Extract the [X, Y] coordinate from the center of the cell holding the provided text.  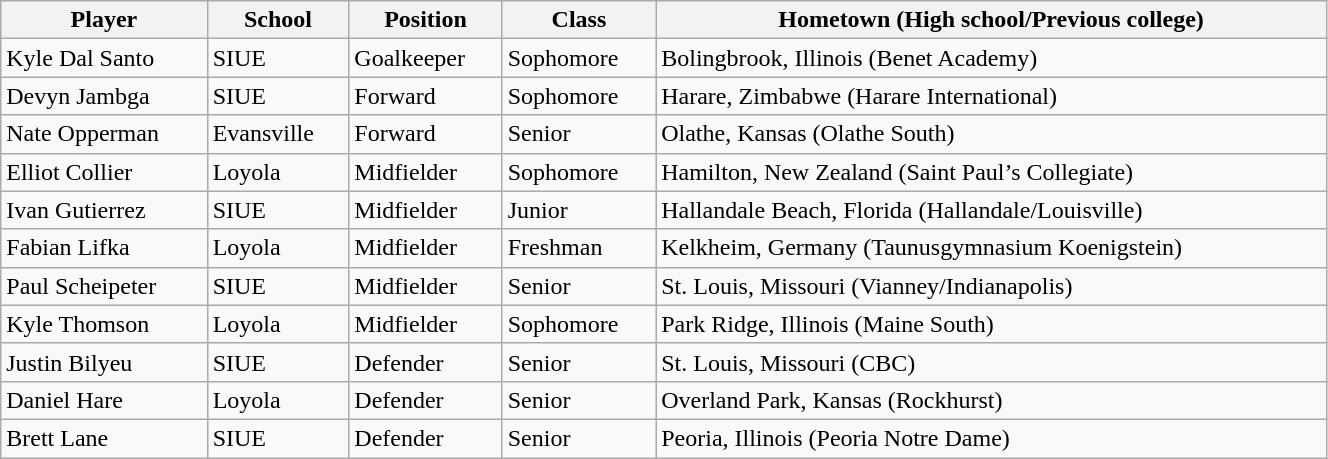
Evansville [278, 134]
Kelkheim, Germany (Taunusgymnasium Koenigstein) [992, 248]
Junior [578, 210]
Devyn Jambga [104, 96]
Ivan Gutierrez [104, 210]
Harare, Zimbabwe (Harare International) [992, 96]
Olathe, Kansas (Olathe South) [992, 134]
Daniel Hare [104, 400]
Player [104, 20]
Peoria, Illinois (Peoria Notre Dame) [992, 438]
Justin Bilyeu [104, 362]
Fabian Lifka [104, 248]
Goalkeeper [426, 58]
Kyle Dal Santo [104, 58]
Bolingbrook, Illinois (Benet Academy) [992, 58]
Freshman [578, 248]
Hallandale Beach, Florida (Hallandale/Louisville) [992, 210]
St. Louis, Missouri (Vianney/Indianapolis) [992, 286]
Class [578, 20]
Elliot Collier [104, 172]
School [278, 20]
Nate Opperman [104, 134]
Park Ridge, Illinois (Maine South) [992, 324]
Brett Lane [104, 438]
Kyle Thomson [104, 324]
St. Louis, Missouri (CBC) [992, 362]
Position [426, 20]
Hamilton, New Zealand (Saint Paul’s Collegiate) [992, 172]
Hometown (High school/Previous college) [992, 20]
Overland Park, Kansas (Rockhurst) [992, 400]
Paul Scheipeter [104, 286]
